For the text-containing cell, return its midpoint in (x, y) coordinate format. 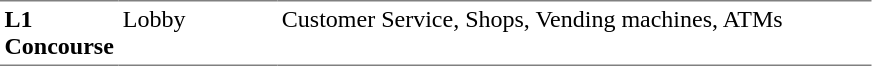
Lobby (198, 33)
Customer Service, Shops, Vending machines, ATMs (574, 33)
L1Concourse (59, 33)
